Provide the (x, y) coordinate of the cell's center where the given text is located.  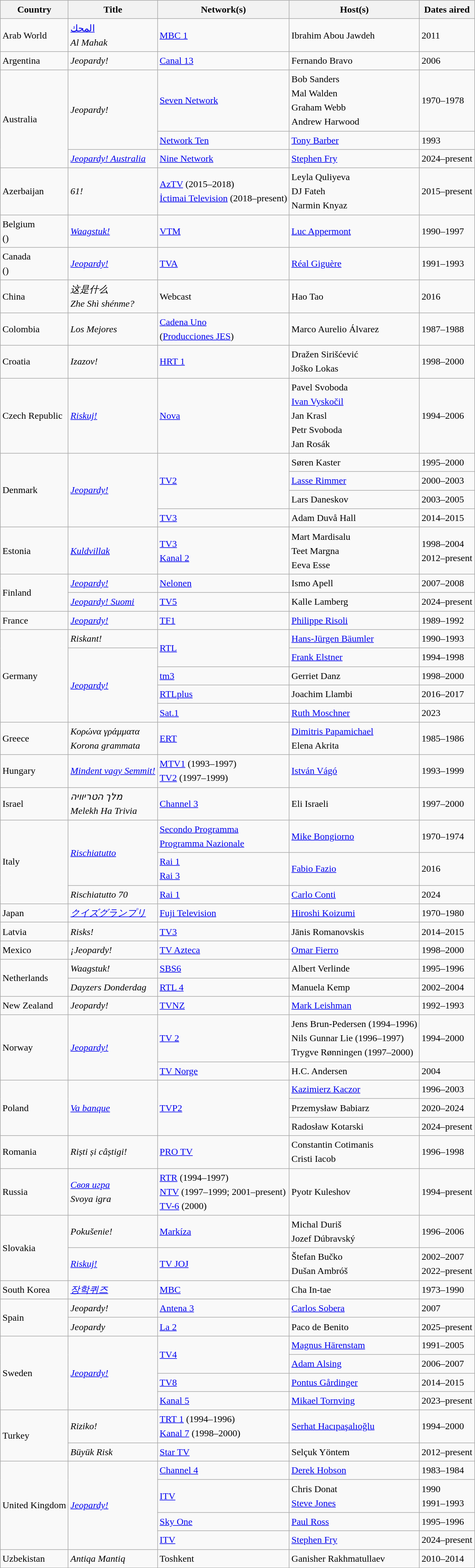
Derek Hobson (354, 1470)
2003–2005 (447, 499)
TVA (224, 263)
Netherlands (35, 978)
1996–2003 (447, 1089)
Russia (35, 1192)
Riști și câștigi! (113, 1152)
Luc Appermont (354, 231)
Dates aired (447, 9)
Frank Elstner (354, 657)
Pyotr Kuleshov (354, 1192)
Pavel SvobodaIvan VyskočilJan KraslPetr SvobodaJan Rosák (354, 416)
장학퀴즈 (113, 1290)
2010–2014 (447, 1559)
H.C. Andersen (354, 1071)
2007 (447, 1309)
United Kingdom (35, 1505)
Kalle Lamberg (354, 602)
Jeopardy! Suomi (113, 602)
HRT 1 (224, 362)
Kanal 5 (224, 1401)
¡Jeopardy! (113, 950)
Mexico (35, 950)
Michal DurišJozef Dúbravský (354, 1231)
Своя играSvoya igra (113, 1192)
Pokušenie! (113, 1231)
1983–1984 (447, 1470)
Czech Republic (35, 416)
Denmark (35, 490)
Nine Network (224, 159)
Argentina (35, 61)
Tony Barber (354, 140)
TV Norge (224, 1071)
クイズグランプリ (113, 913)
Network Ten (224, 140)
Radosław Kotarski (354, 1126)
Greece (35, 738)
Hans-Jürgen Bäumler (354, 639)
Magnus Härenstam (354, 1345)
Germany (35, 675)
Mark Leishman (354, 1006)
tm3 (224, 675)
2024 (447, 895)
Risks! (113, 932)
Finland (35, 593)
Dražen SirišćevićJoško Lokas (354, 362)
Jens Brun-Pedersen (1994–1996)Nils Gunnar Lie (1996–1997)Trygve Rønningen (1997–2000) (354, 1038)
Gerriet Danz (354, 675)
这是什么Zhe Shì shénme? (113, 296)
Eli Israeli (354, 804)
Paco de Benito (354, 1327)
MBC 1 (224, 35)
Sat.1 (224, 712)
2004 (447, 1071)
1998–20042012–present (447, 550)
Paul Ross (354, 1522)
2006–2007 (447, 1364)
1985–1986 (447, 738)
2011 (447, 35)
Star TV (224, 1452)
Title (113, 9)
Jānis Romanovskis (354, 932)
Slovakia (35, 1248)
Fuji Television (224, 913)
2000–2003 (447, 481)
Canada () (35, 263)
Kazimierz Kaczor (354, 1089)
Dayzers Donderdag (113, 987)
TV JOJ (224, 1264)
Romania (35, 1152)
Va banque (113, 1108)
Channel 4 (224, 1470)
1987–1988 (447, 329)
Israel (35, 804)
MBC (224, 1290)
1973–1990 (447, 1290)
Sweden (35, 1373)
Japan (35, 913)
France (35, 620)
2007–2008 (447, 583)
Norway (35, 1047)
RTLplus (224, 694)
New Zealand (35, 1006)
SBS6 (224, 969)
Omar Fierro (354, 950)
MTV1 (1993–1997)TV2 (1997–1999) (224, 771)
Colombia (35, 329)
Albert Verlinde (354, 969)
19901991–1993 (447, 1496)
Turkey (35, 1435)
Bob SandersMal WaldenGraham WebbAndrew Harwood (354, 101)
1993 (447, 140)
2006 (447, 61)
RTL (224, 648)
2002–20072022–present (447, 1264)
AzTV (2015–2018)İctimai Television (2018–present) (224, 191)
Carlos Sobera (354, 1309)
Fabio Fazio (354, 869)
Jeopardy! Australia (113, 159)
1991–2005 (447, 1345)
Ibrahim Abou Jawdeh (354, 35)
Canal 13 (224, 61)
Rischiatutto (113, 853)
TRT 1 (1994–1996)Kanal 7 (1998–2000) (224, 1426)
TV2 (224, 481)
1995–2000 (447, 462)
Lasse Rimmer (354, 481)
1996–2006 (447, 1231)
Izazov! (113, 362)
1997–2000 (447, 804)
Jeopardy (113, 1327)
Fernando Bravo (354, 61)
Croatia (35, 362)
Riziko! (113, 1426)
VTM (224, 231)
Spain (35, 1318)
Seven Network (224, 101)
Secondo ProgrammaProgramma Nazionale (224, 837)
Carlo Conti (354, 895)
Nova (224, 416)
Antena 3 (224, 1309)
2012–present (447, 1452)
Latvia (35, 932)
Webcast (224, 296)
1994–2006 (447, 416)
TV8 (224, 1382)
Κορώνα γράμματαKorona grammata (113, 738)
Joachim Llambi (354, 694)
61! (113, 191)
1989–1992 (447, 620)
2023–present (447, 1401)
2015–present (447, 191)
Arab World (35, 35)
1994–1998 (447, 657)
Ganisher Rakhmatullaev (354, 1559)
Cha In-tae (354, 1290)
Channel 3 (224, 804)
ERT (224, 738)
1970–1980 (447, 913)
Italy (35, 862)
Host(s) (354, 9)
2016–2017 (447, 694)
1993–1999 (447, 771)
1970–1978 (447, 101)
Country (35, 9)
Poland (35, 1108)
2025–present (447, 1327)
TV5 (224, 602)
TF1 (224, 620)
1991–1993 (447, 263)
RTR (1994–1997)NTV (1997–1999; 2001–present)TV-6 (2000) (224, 1192)
Pontus Gårdinger (354, 1382)
Réal Giguère (354, 263)
Leyla QuliyevaDJ FatehNarmin Knyaz (354, 191)
Philippe Risoli (354, 620)
Büyük Risk (113, 1452)
Marco Aurelio Álvarez (354, 329)
TV 2 (224, 1038)
Constantin CotimanisCristi Iacob (354, 1152)
Ismo Apell (354, 583)
South Korea (35, 1290)
Rai 1Rai 3 (224, 869)
Azerbaijan (35, 191)
Riskant! (113, 639)
TV4 (224, 1355)
Rischiatutto 70 (113, 895)
Toshkent (224, 1559)
2020–2024 (447, 1108)
Dimitris PapamichaelElena Akrita (354, 738)
Australia (35, 119)
Mart MardisaluTeet MargnaEeva Esse (354, 550)
Selçuk Yöntem (354, 1452)
Uzbekistan (35, 1559)
Belgium () (35, 231)
Serhat Hacıpaşalıoğlu (354, 1426)
RTL 4 (224, 987)
2002–2004 (447, 987)
Štefan BučkoDušan Ambróš (354, 1264)
1992–1993 (447, 1006)
China (35, 296)
Markíza (224, 1231)
Sky One (224, 1522)
Przemysław Babiarz (354, 1108)
Lars Daneskov (354, 499)
1990–1993 (447, 639)
Mike Bongiorno (354, 837)
Adam Duvå Hall (354, 518)
Nelonen (224, 583)
Manuela Kemp (354, 987)
1996–1998 (447, 1152)
PRO TV (224, 1152)
Los Mejores (113, 329)
TV3 Kanal 2 (224, 550)
Kuldvillak (113, 550)
Antiqa Mantiq (113, 1559)
Hiroshi Koizumi (354, 913)
מלך הטריוויהMelekh Ha Trivia (113, 804)
Estonia (35, 550)
La 2 (224, 1327)
المحكAl Mahak (113, 35)
Hungary (35, 771)
2023 (447, 712)
Mindent vagy Semmit! (113, 771)
TVP2 (224, 1108)
Hao Tao (354, 296)
1990–1997 (447, 231)
Chris DonatSteve Jones (354, 1496)
Cadena Uno(Producciones JES) (224, 329)
Adam Alsing (354, 1364)
István Vágó (354, 771)
Network(s) (224, 9)
TV Azteca (224, 950)
1970–1974 (447, 837)
Ruth Moschner (354, 712)
1994–present (447, 1192)
Rai 1 (224, 895)
Søren Kaster (354, 462)
TVNZ (224, 1006)
Mikael Tornving (354, 1401)
